Determine the (X, Y) coordinate at the center of the cell enclosing the given text.  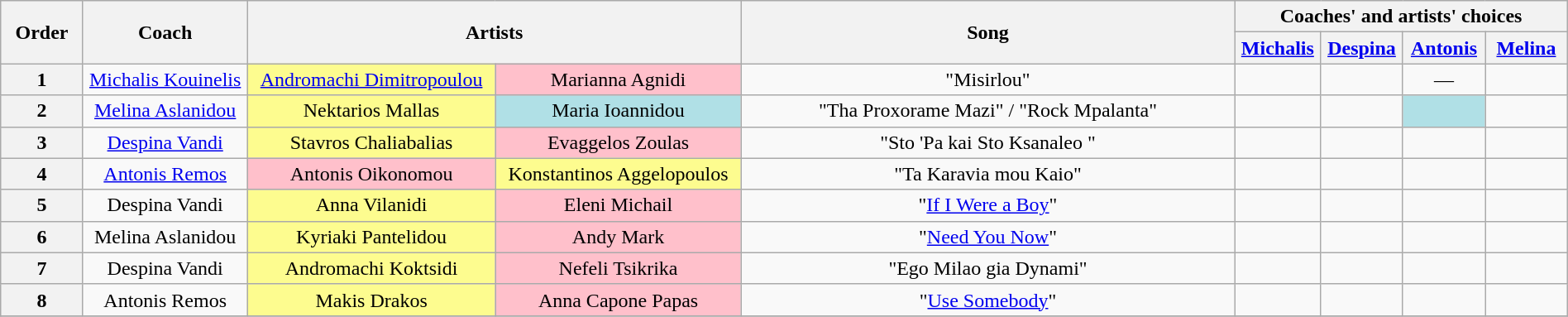
7 (41, 268)
"Ego Milao gia Dynami" (987, 268)
Michalis (1278, 48)
1 (41, 79)
3 (41, 142)
Makis Drakos (371, 300)
"Need You Now" (987, 237)
Despina (1361, 48)
Andromachi Dimitropoulou (371, 79)
Song (987, 32)
"Tha Proxorame Mazi" / "Rock Mpalanta" (987, 111)
Andromachi Koktsidi (371, 268)
Andy Mark (619, 237)
Anna Capone Papas (619, 300)
Nefeli Tsikrika (619, 268)
Coach (165, 32)
"Use Somebody" (987, 300)
Kyriaki Pantelidou (371, 237)
Artists (495, 32)
Michalis Kouinelis (165, 79)
Order (41, 32)
Maria Ioannidou (619, 111)
"Ta Karavia mou Kaio" (987, 174)
Antonis (1444, 48)
5 (41, 205)
Anna Vilanidi (371, 205)
Nektarios Mallas (371, 111)
Antonis Oikonomou (371, 174)
2 (41, 111)
Coaches' and artists' choices (1401, 17)
Evaggelos Zoulas (619, 142)
4 (41, 174)
"If I Were a Boy" (987, 205)
Konstantinos Aggelopoulos (619, 174)
8 (41, 300)
Eleni Michail (619, 205)
Melina (1527, 48)
— (1444, 79)
"Sto 'Pa kai Sto Ksanaleo " (987, 142)
Marianna Agnidi (619, 79)
"Misirlou" (987, 79)
Stavros Chaliabalias (371, 142)
6 (41, 237)
